Search for the cell housing the specified text and yield its [X, Y] center coordinate. 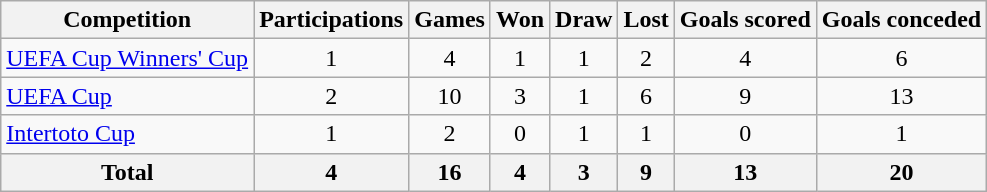
Participations [332, 20]
Goals scored [745, 20]
16 [450, 172]
20 [901, 172]
10 [450, 96]
Lost [646, 20]
Won [520, 20]
Total [128, 172]
UEFA Cup Winners' Cup [128, 58]
UEFA Cup [128, 96]
Intertoto Cup [128, 134]
Games [450, 20]
Draw [584, 20]
Goals conceded [901, 20]
Competition [128, 20]
